Extract the [x, y] coordinate from the center of the cell holding the provided text.  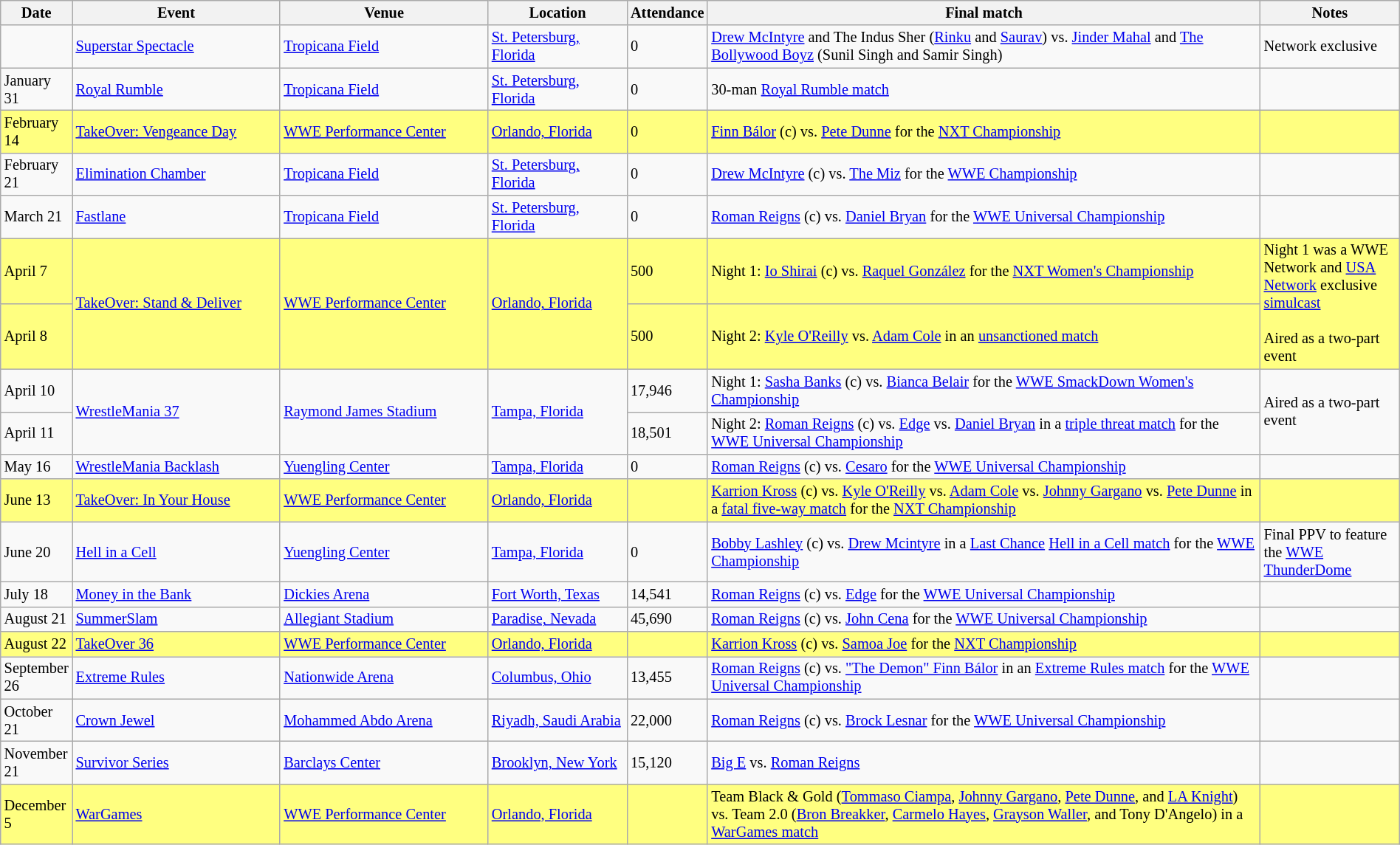
17,946 [668, 390]
Barclays Center [384, 762]
July 18 [37, 594]
Roman Reigns (c) vs. Daniel Bryan for the WWE Universal Championship [984, 217]
Fastlane [176, 217]
TakeOver: Stand & Deliver [176, 303]
Venue [384, 13]
April 10 [37, 390]
August 22 [37, 644]
45,690 [668, 619]
Roman Reigns (c) vs. "The Demon" Finn Bálor in an Extreme Rules match for the WWE Universal Championship [984, 677]
Extreme Rules [176, 677]
March 21 [37, 217]
WrestleMania 37 [176, 412]
June 20 [37, 552]
Aired as a two-part event [1331, 412]
Nationwide Arena [384, 677]
15,120 [668, 762]
Dickies Arena [384, 594]
December 5 [37, 814]
Roman Reigns (c) vs. John Cena for the WWE Universal Championship [984, 619]
Big E vs. Roman Reigns [984, 762]
14,541 [668, 594]
30-man Royal Rumble match [984, 89]
Roman Reigns (c) vs. Edge for the WWE Universal Championship [984, 594]
May 16 [37, 466]
Hell in a Cell [176, 552]
Superstar Spectacle [176, 46]
Night 2: Roman Reigns (c) vs. Edge vs. Daniel Bryan in a triple threat match for the WWE Universal Championship [984, 433]
Mohammed Abdo Arena [384, 720]
Drew McIntyre and The Indus Sher (Rinku and Saurav) vs. Jinder Mahal and The Bollywood Boyz (Sunil Singh and Samir Singh) [984, 46]
Royal Rumble [176, 89]
Notes [1331, 13]
April 7 [37, 270]
Night 2: Kyle O'Reilly vs. Adam Cole in an unsanctioned match [984, 337]
Paradise, Nevada [557, 619]
Final PPV to feature the WWE ThunderDome [1331, 552]
Allegiant Stadium [384, 619]
April 11 [37, 433]
Brooklyn, New York [557, 762]
Roman Reigns (c) vs. Brock Lesnar for the WWE Universal Championship [984, 720]
Night 1: Io Shirai (c) vs. Raquel González for the NXT Women's Championship [984, 270]
TakeOver: In Your House [176, 500]
Night 1 was a WWE Network and USA Network exclusive simulcastAired as a two-part event [1331, 303]
Finn Bálor (c) vs. Pete Dunne for the NXT Championship [984, 131]
Final match [984, 13]
Roman Reigns (c) vs. Cesaro for the WWE Universal Championship [984, 466]
Date [37, 13]
Karrion Kross (c) vs. Kyle O'Reilly vs. Adam Cole vs. Johnny Gargano vs. Pete Dunne in a fatal five-way match for the NXT Championship [984, 500]
April 8 [37, 337]
Attendance [668, 13]
18,501 [668, 433]
SummerSlam [176, 619]
August 21 [37, 619]
Columbus, Ohio [557, 677]
Survivor Series [176, 762]
Crown Jewel [176, 720]
January 31 [37, 89]
Network exclusive [1331, 46]
Drew McIntyre (c) vs. The Miz for the WWE Championship [984, 174]
22,000 [668, 720]
TakeOver 36 [176, 644]
WrestleMania Backlash [176, 466]
Raymond James Stadium [384, 412]
Bobby Lashley (c) vs. Drew Mcintyre in a Last Chance Hell in a Cell match for the WWE Championship [984, 552]
Event [176, 13]
Elimination Chamber [176, 174]
Fort Worth, Texas [557, 594]
13,455 [668, 677]
November 21 [37, 762]
Money in the Bank [176, 594]
October 21 [37, 720]
Location [557, 13]
TakeOver: Vengeance Day [176, 131]
Karrion Kross (c) vs. Samoa Joe for the NXT Championship [984, 644]
February 14 [37, 131]
June 13 [37, 500]
Night 1: Sasha Banks (c) vs. Bianca Belair for the WWE SmackDown Women's Championship [984, 390]
Riyadh, Saudi Arabia [557, 720]
September 26 [37, 677]
WarGames [176, 814]
February 21 [37, 174]
